Return (X, Y) of the center of cell containing provided text 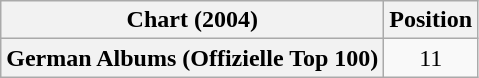
Position (431, 20)
German Albums (Offizielle Top 100) (192, 58)
11 (431, 58)
Chart (2004) (192, 20)
